Determine the (X, Y) coordinate at the center of the cell enclosing the given text.  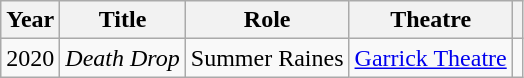
Death Drop (123, 58)
Theatre (430, 20)
Role (267, 20)
Summer Raines (267, 58)
Year (30, 20)
2020 (30, 58)
Title (123, 20)
Garrick Theatre (430, 58)
